From the cell containing the given text, extract its center point as (X, Y) coordinate. 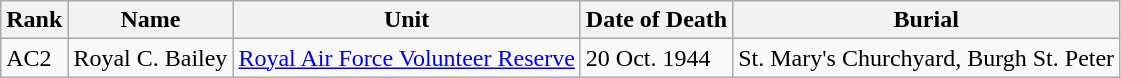
St. Mary's Churchyard, Burgh St. Peter (926, 58)
Date of Death (656, 20)
Rank (34, 20)
Burial (926, 20)
Name (150, 20)
Unit (406, 20)
AC2 (34, 58)
Royal C. Bailey (150, 58)
20 Oct. 1944 (656, 58)
Royal Air Force Volunteer Reserve (406, 58)
